Extract the (X, Y) coordinate from the center of the cell holding the provided text.  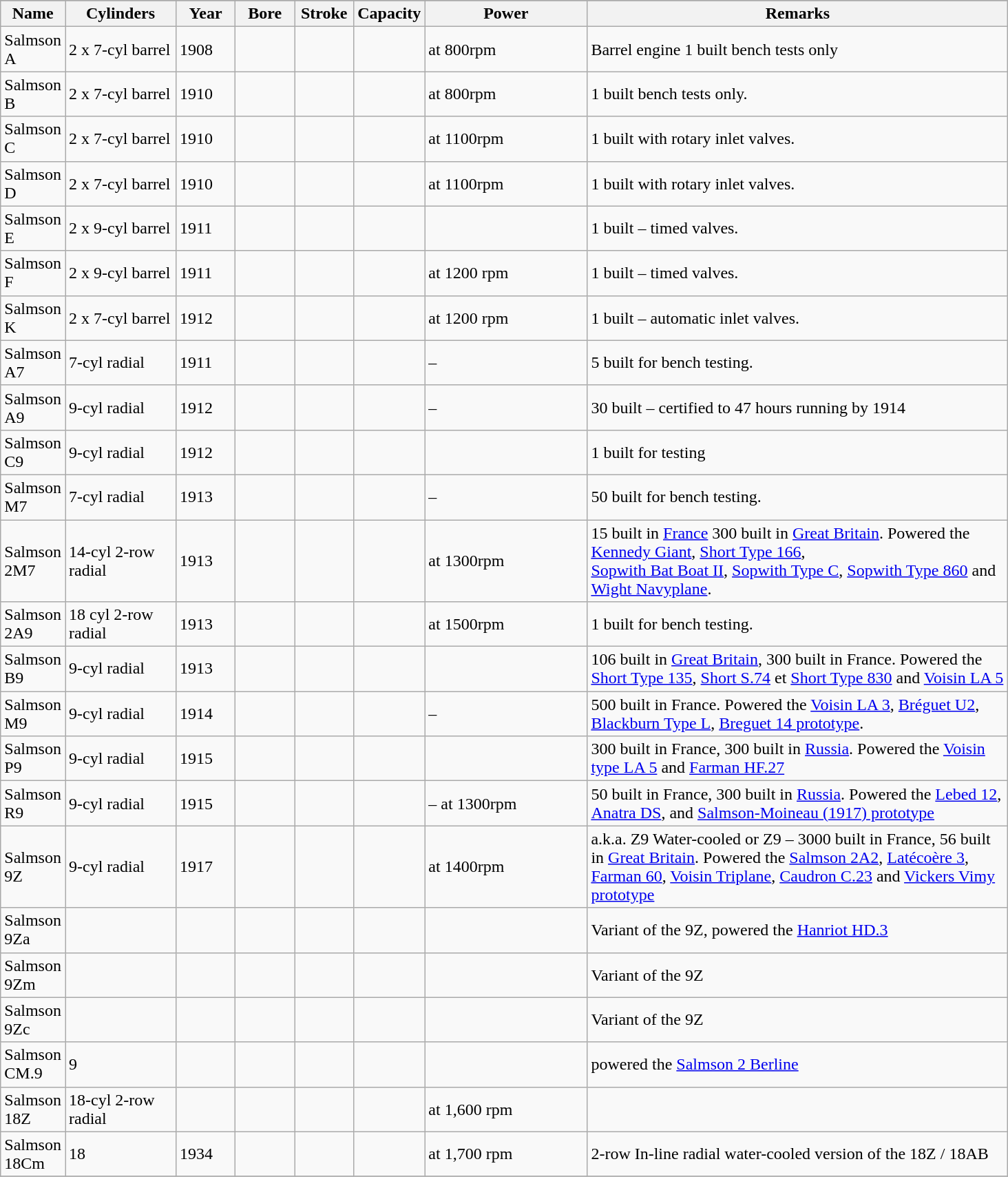
106 built in Great Britain, 300 built in France. Powered the Short Type 135, Short S.74 et Short Type 830 and Voisin LA 5 (797, 669)
50 built in France, 300 built in Russia. Powered the Lebed 12, Anatra DS, and Salmson-Moineau (1917) prototype (797, 803)
Remarks (797, 14)
Year (206, 14)
Salmson C9 (33, 452)
Variant of the 9Z, powered the Hanriot HD.3 (797, 930)
Salmson R9 (33, 803)
at 1400rpm (506, 866)
Salmson M7 (33, 497)
Salmson A9 (33, 408)
Salmson 2A9 (33, 624)
18-cyl 2-row radial (120, 1109)
Salmson 18Z (33, 1109)
1914 (206, 714)
Salmson F (33, 273)
at 1,700 rpm (506, 1154)
Power (506, 14)
1 built bench tests only. (797, 94)
5 built for bench testing. (797, 362)
18 (120, 1154)
1 built for bench testing. (797, 624)
300 built in France, 300 built in Russia. Powered the Voisin type LA 5 and Farman HF.27 (797, 759)
Salmson M9 (33, 714)
at 1500rpm (506, 624)
Salmson K (33, 318)
1 built – automatic inlet valves. (797, 318)
1917 (206, 866)
at 1,600 rpm (506, 1109)
Barrel engine 1 built bench tests only (797, 50)
Cylinders (120, 14)
Salmson 2M7 (33, 561)
14-cyl 2-row radial (120, 561)
1934 (206, 1154)
Salmson 18Cm (33, 1154)
Salmson D (33, 183)
powered the Salmson 2 Berline (797, 1065)
Salmson A (33, 50)
1908 (206, 50)
9 (120, 1065)
Bore (265, 14)
Salmson P9 (33, 759)
Salmson A7 (33, 362)
Salmson E (33, 229)
– at 1300rpm (506, 803)
2-row In-line radial water-cooled version of the 18Z / 18AB (797, 1154)
500 built in France. Powered the Voisin LA 3, Bréguet U2, Blackburn Type L, Breguet 14 prototype. (797, 714)
30 built – certified to 47 hours running by 1914 (797, 408)
1 built for testing (797, 452)
Capacity (390, 14)
Salmson 9Z (33, 866)
Salmson CM.9 (33, 1065)
Salmson B (33, 94)
at 1300rpm (506, 561)
18 cyl 2-row radial (120, 624)
Salmson B9 (33, 669)
Salmson C (33, 139)
50 built for bench testing. (797, 497)
Salmson 9Za (33, 930)
Salmson 9Zc (33, 1019)
Salmson 9Zm (33, 975)
Stroke (324, 14)
Name (33, 14)
